Pinpoint the cell where the given text exists, returning its (X, Y) midpoint coordinate. 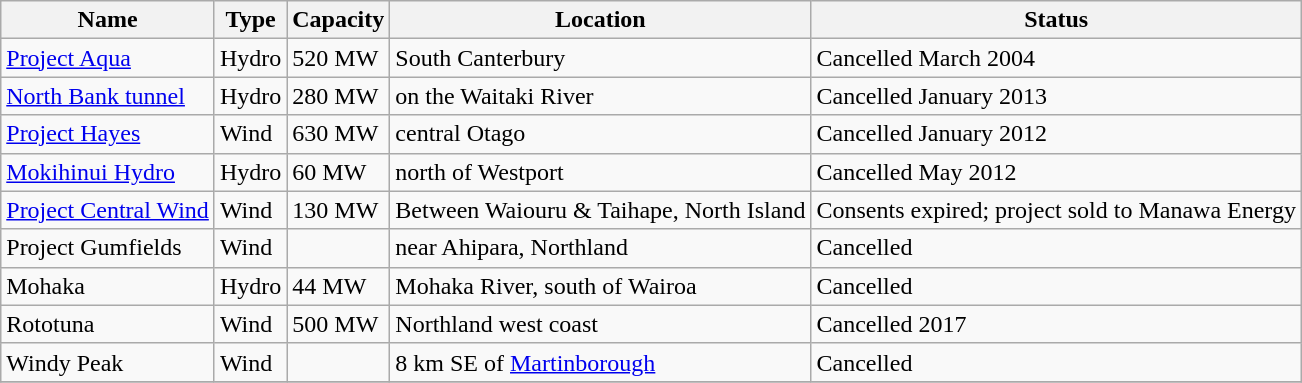
near Ahipara, Northland (600, 248)
on the Waitaki River (600, 96)
Mokihinui Hydro (108, 172)
Project Central Wind (108, 210)
Mohaka River, south of Wairoa (600, 286)
8 km SE of Martinborough (600, 362)
Project Aqua (108, 58)
Project Gumfields (108, 248)
500 MW (338, 324)
Project Hayes (108, 134)
Consents expired; project sold to Manawa Energy (1056, 210)
Location (600, 20)
North Bank tunnel (108, 96)
north of Westport (600, 172)
Northland west coast (600, 324)
Cancelled May 2012 (1056, 172)
Cancelled March 2004 (1056, 58)
Mohaka (108, 286)
520 MW (338, 58)
280 MW (338, 96)
South Canterbury (600, 58)
Rototuna (108, 324)
44 MW (338, 286)
Status (1056, 20)
Between Waiouru & Taihape, North Island (600, 210)
60 MW (338, 172)
Cancelled January 2012 (1056, 134)
Cancelled 2017 (1056, 324)
Type (250, 20)
Cancelled January 2013 (1056, 96)
630 MW (338, 134)
Capacity (338, 20)
130 MW (338, 210)
Windy Peak (108, 362)
central Otago (600, 134)
Name (108, 20)
